Detect which cell encompasses the target text, then output its [x, y] center coordinate. 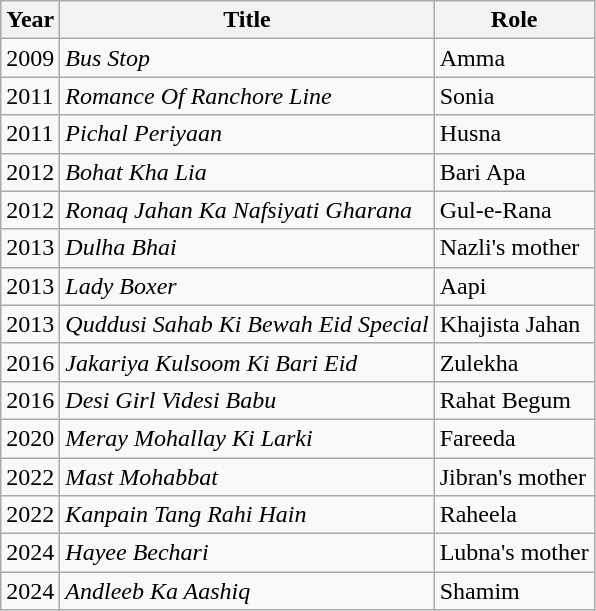
Raheela [514, 515]
Nazli's mother [514, 248]
Lubna's mother [514, 553]
Jakariya Kulsoom Ki Bari Eid [247, 362]
Husna [514, 134]
Shamim [514, 591]
Ronaq Jahan Ka Nafsiyati Gharana [247, 210]
Zulekha [514, 362]
Desi Girl Videsi Babu [247, 400]
Mast Mohabbat [247, 477]
Khajista Jahan [514, 324]
Amma [514, 58]
2020 [30, 438]
Andleeb Ka Aashiq [247, 591]
Dulha Bhai [247, 248]
Aapi [514, 286]
Jibran's mother [514, 477]
Hayee Bechari [247, 553]
Fareeda [514, 438]
Sonia [514, 96]
Year [30, 20]
Bus Stop [247, 58]
2009 [30, 58]
Meray Mohallay Ki Larki [247, 438]
Kanpain Tang Rahi Hain [247, 515]
Quddusi Sahab Ki Bewah Eid Special [247, 324]
Bari Apa [514, 172]
Lady Boxer [247, 286]
Role [514, 20]
Rahat Begum [514, 400]
Pichal Periyaan [247, 134]
Title [247, 20]
Bohat Kha Lia [247, 172]
Gul-e-Rana [514, 210]
Romance Of Ranchore Line [247, 96]
